Locate the cell with the specified text and output its [x, y] center coordinate. 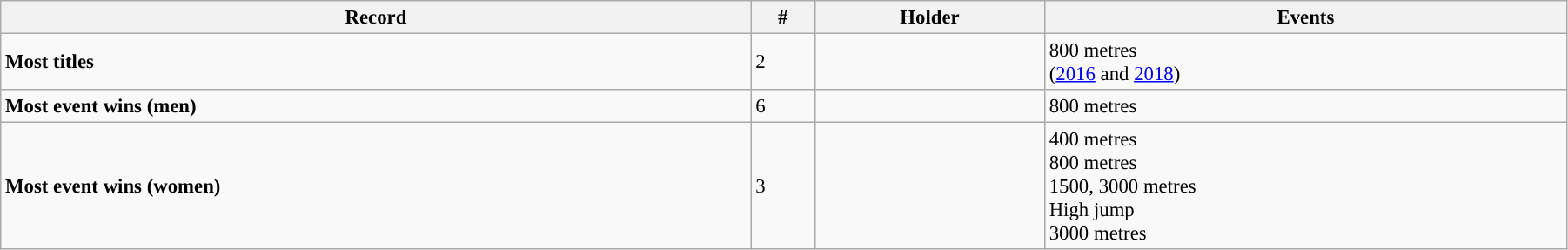
Most titles [376, 63]
Events [1305, 17]
400 metres800 metres1500, 3000 metresHigh jump3000 metres [1305, 186]
# [783, 17]
3 [783, 186]
800 metres [1305, 106]
Holder [930, 17]
800 metres(2016 and 2018) [1305, 63]
2 [783, 63]
Most event wins (men) [376, 106]
6 [783, 106]
Record [376, 17]
Most event wins (women) [376, 186]
